Scan for the cell matching the given text and deliver its (x, y) coordinate at center. 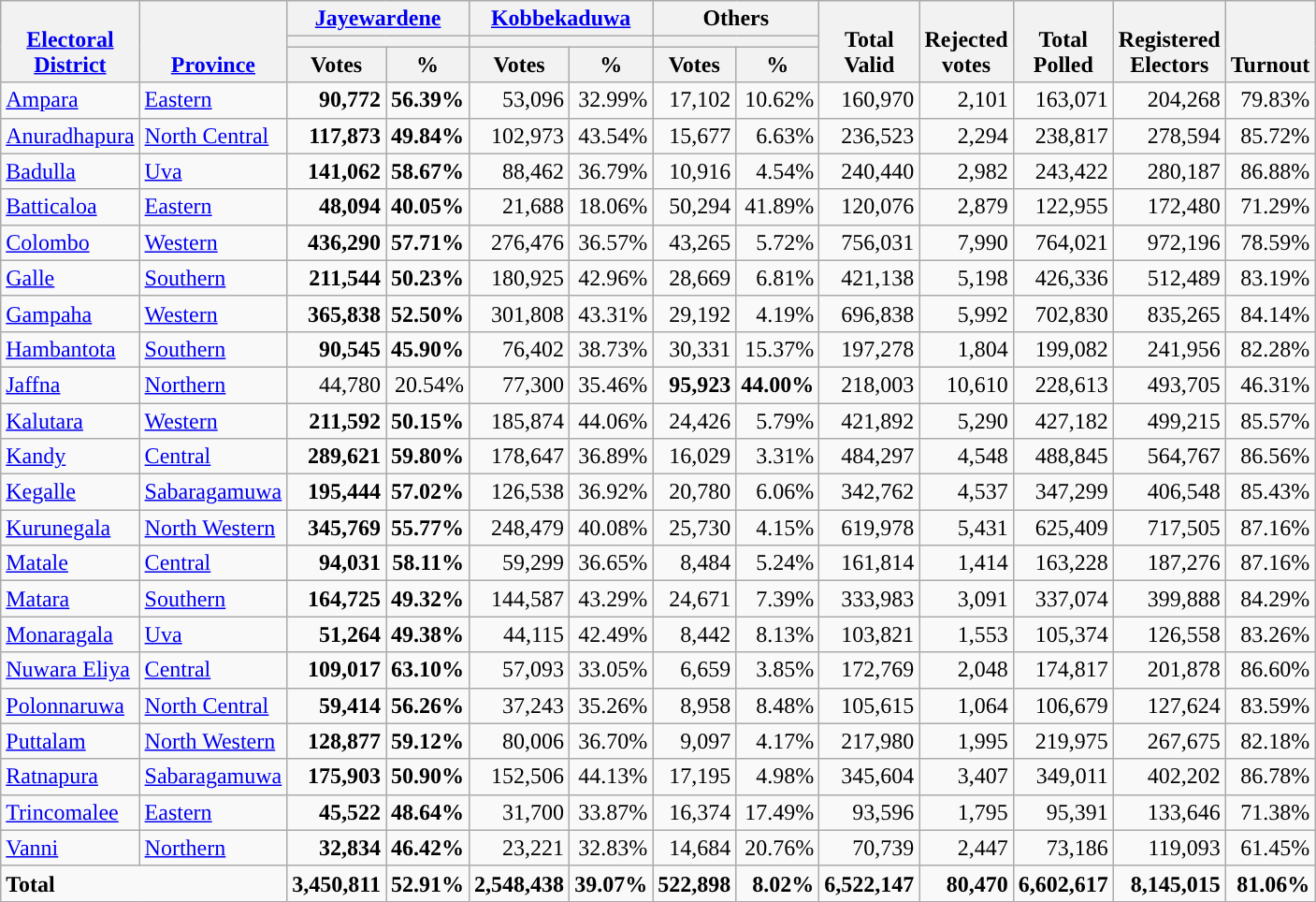
365,838 (337, 313)
41.89% (778, 207)
522,898 (694, 883)
83.59% (1270, 706)
8,145,015 (1169, 883)
57.02% (427, 492)
164,725 (337, 599)
5.24% (778, 563)
185,874 (520, 420)
18.06% (612, 207)
241,956 (1169, 349)
243,422 (1063, 171)
6,602,617 (1063, 883)
6,522,147 (870, 883)
49.84% (427, 136)
345,604 (870, 777)
73,186 (1063, 848)
163,228 (1063, 563)
93,596 (870, 812)
57,093 (520, 670)
23,221 (520, 848)
86.60% (1270, 670)
33.87% (612, 812)
44.06% (612, 420)
Ratnapura (70, 777)
77,300 (520, 385)
56.26% (427, 706)
218,003 (870, 385)
82.28% (1270, 349)
Ampara (70, 100)
Rejectedvotes (966, 41)
122,955 (1063, 207)
84.29% (1270, 599)
29,192 (694, 313)
349,011 (1063, 777)
2,294 (966, 136)
702,830 (1063, 313)
217,980 (870, 741)
57.71% (427, 242)
717,505 (1169, 528)
4,548 (966, 457)
50,294 (694, 207)
31,700 (520, 812)
37,243 (520, 706)
178,647 (520, 457)
211,592 (337, 420)
10.62% (778, 100)
427,182 (1063, 420)
126,538 (520, 492)
40.05% (427, 207)
78.59% (1270, 242)
835,265 (1169, 313)
228,613 (1063, 385)
Kalutara (70, 420)
1,995 (966, 741)
16,029 (694, 457)
119,093 (1169, 848)
1,064 (966, 706)
402,202 (1169, 777)
180,925 (520, 278)
163,071 (1063, 100)
8,442 (694, 634)
280,187 (1169, 171)
51,264 (337, 634)
Matale (70, 563)
5,290 (966, 420)
195,444 (337, 492)
3.31% (778, 457)
14,684 (694, 848)
36.79% (612, 171)
Vanni (70, 848)
199,082 (1063, 349)
102,973 (520, 136)
106,679 (1063, 706)
32.99% (612, 100)
Province (213, 41)
342,762 (870, 492)
172,480 (1169, 207)
50.23% (427, 278)
421,892 (870, 420)
564,767 (1169, 457)
211,544 (337, 278)
174,817 (1063, 670)
Badulla (70, 171)
426,336 (1063, 278)
Monaragala (70, 634)
Hambantota (70, 349)
7,990 (966, 242)
46.42% (427, 848)
499,215 (1169, 420)
63.10% (427, 670)
172,769 (870, 670)
248,479 (520, 528)
81.06% (1270, 883)
32.83% (612, 848)
17,195 (694, 777)
972,196 (1169, 242)
20.76% (778, 848)
Galle (70, 278)
71.29% (1270, 207)
86.78% (1270, 777)
197,278 (870, 349)
83.19% (1270, 278)
238,817 (1063, 136)
Others (736, 19)
175,903 (337, 777)
Gampaha (70, 313)
59.12% (427, 741)
333,983 (870, 599)
15,677 (694, 136)
236,523 (870, 136)
1,553 (966, 634)
71.38% (1270, 812)
48.64% (427, 812)
278,594 (1169, 136)
36.89% (612, 457)
8,958 (694, 706)
85.57% (1270, 420)
32,834 (337, 848)
38.73% (612, 349)
105,615 (870, 706)
187,276 (1169, 563)
421,138 (870, 278)
512,489 (1169, 278)
28,669 (694, 278)
109,017 (337, 670)
160,970 (870, 100)
3,091 (966, 599)
88,462 (520, 171)
45.90% (427, 349)
16,374 (694, 812)
55.77% (427, 528)
5,992 (966, 313)
133,646 (1169, 812)
49.38% (427, 634)
1,804 (966, 349)
141,062 (337, 171)
95,391 (1063, 812)
42.49% (612, 634)
30,331 (694, 349)
289,621 (337, 457)
90,545 (337, 349)
484,297 (870, 457)
105,374 (1063, 634)
35.46% (612, 385)
Turnout (1270, 41)
76,402 (520, 349)
3.85% (778, 670)
7.39% (778, 599)
84.14% (1270, 313)
Jaffna (70, 385)
50.90% (427, 777)
56.39% (427, 100)
85.72% (1270, 136)
Matara (70, 599)
764,021 (1063, 242)
9,097 (694, 741)
86.88% (1270, 171)
5,198 (966, 278)
43.54% (612, 136)
43.31% (612, 313)
58.67% (427, 171)
80,006 (520, 741)
267,675 (1169, 741)
204,268 (1169, 100)
59.80% (427, 457)
Anuradhapura (70, 136)
128,877 (337, 741)
33.05% (612, 670)
4.17% (778, 741)
2,048 (966, 670)
2,548,438 (520, 883)
Total (144, 883)
6.81% (778, 278)
Jayewardene (378, 19)
Puttalam (70, 741)
4.19% (778, 313)
RegisteredElectors (1169, 41)
90,772 (337, 100)
59,414 (337, 706)
20.54% (427, 385)
3,407 (966, 777)
52.50% (427, 313)
Colombo (70, 242)
Kobbekaduwa (561, 19)
4.98% (778, 777)
436,290 (337, 242)
8,484 (694, 563)
161,814 (870, 563)
103,821 (870, 634)
36.70% (612, 741)
126,558 (1169, 634)
5,431 (966, 528)
44,780 (337, 385)
399,888 (1169, 599)
120,076 (870, 207)
80,470 (966, 883)
45,522 (337, 812)
85.43% (1270, 492)
2,982 (966, 171)
Nuwara Eliya (70, 670)
8.13% (778, 634)
8.48% (778, 706)
152,506 (520, 777)
345,769 (337, 528)
17,102 (694, 100)
36.57% (612, 242)
42.96% (612, 278)
1,414 (966, 563)
Batticaloa (70, 207)
25,730 (694, 528)
44,115 (520, 634)
Kandy (70, 457)
70,739 (870, 848)
4.15% (778, 528)
52.91% (427, 883)
94,031 (337, 563)
Polonnaruwa (70, 706)
2,879 (966, 207)
40.08% (612, 528)
24,426 (694, 420)
20,780 (694, 492)
5.72% (778, 242)
53,096 (520, 100)
36.65% (612, 563)
6.63% (778, 136)
79.83% (1270, 100)
337,074 (1063, 599)
8.02% (778, 883)
95,923 (694, 385)
46.31% (1270, 385)
619,978 (870, 528)
50.15% (427, 420)
TotalValid (870, 41)
144,587 (520, 599)
83.26% (1270, 634)
44.13% (612, 777)
Kegalle (70, 492)
276,476 (520, 242)
488,845 (1063, 457)
39.07% (612, 883)
86.56% (1270, 457)
696,838 (870, 313)
43.29% (612, 599)
Trincomalee (70, 812)
117,873 (337, 136)
44.00% (778, 385)
756,031 (870, 242)
240,440 (870, 171)
2,101 (966, 100)
347,299 (1063, 492)
10,610 (966, 385)
1,795 (966, 812)
4,537 (966, 492)
Kurunegala (70, 528)
3,450,811 (337, 883)
5.79% (778, 420)
17.49% (778, 812)
49.32% (427, 599)
43,265 (694, 242)
82.18% (1270, 741)
2,447 (966, 848)
625,409 (1063, 528)
301,808 (520, 313)
127,624 (1169, 706)
219,975 (1063, 741)
36.92% (612, 492)
6,659 (694, 670)
406,548 (1169, 492)
ElectoralDistrict (70, 41)
201,878 (1169, 670)
59,299 (520, 563)
4.54% (778, 171)
TotalPolled (1063, 41)
15.37% (778, 349)
10,916 (694, 171)
24,671 (694, 599)
61.45% (1270, 848)
6.06% (778, 492)
58.11% (427, 563)
35.26% (612, 706)
493,705 (1169, 385)
48,094 (337, 207)
21,688 (520, 207)
